Detect which cell encompasses the target text, then output its [x, y] center coordinate. 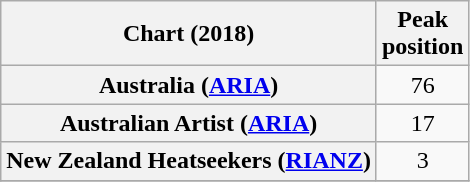
17 [422, 123]
Peakposition [422, 34]
76 [422, 85]
Australia (ARIA) [189, 85]
3 [422, 161]
New Zealand Heatseekers (RIANZ) [189, 161]
Australian Artist (ARIA) [189, 123]
Chart (2018) [189, 34]
